From the cell containing the given text, extract its center point as (x, y) coordinate. 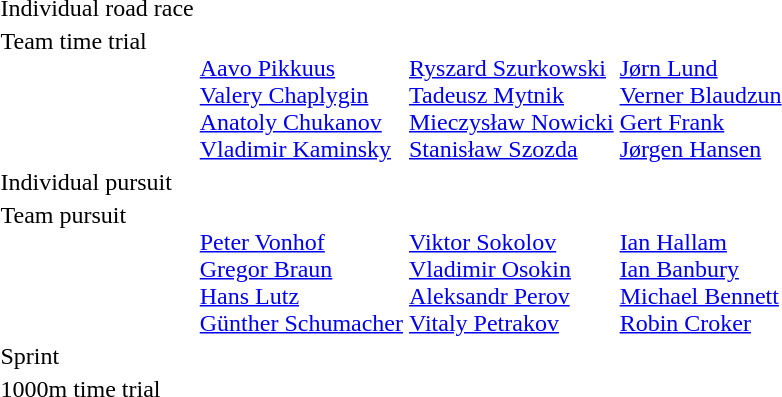
Aavo PikkuusValery ChaplyginAnatoly ChukanovVladimir Kaminsky (301, 95)
Viktor SokolovVladimir OsokinAleksandr PerovVitaly Petrakov (512, 269)
Ryszard SzurkowskiTadeusz MytnikMieczysław NowickiStanisław Szozda (512, 95)
Peter VonhofGregor BraunHans LutzGünther Schumacher (301, 269)
